Identify which cell holds the provided text, then report its [X, Y] central coordinate. 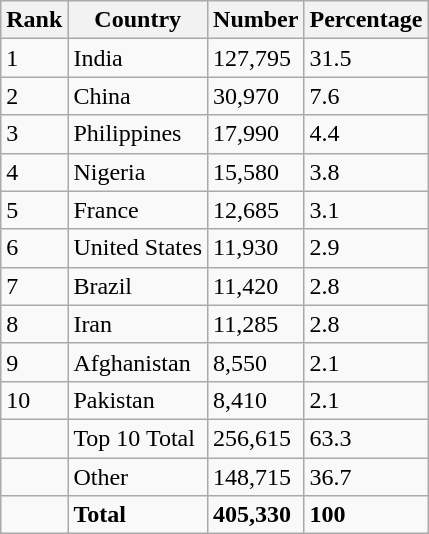
3.8 [366, 172]
4 [34, 172]
Nigeria [138, 172]
2 [34, 96]
405,330 [256, 515]
Rank [34, 20]
100 [366, 515]
Brazil [138, 286]
Top 10 Total [138, 438]
7.6 [366, 96]
Total [138, 515]
8,410 [256, 400]
8 [34, 324]
11,285 [256, 324]
5 [34, 210]
7 [34, 286]
127,795 [256, 58]
12,685 [256, 210]
Percentage [366, 20]
United States [138, 248]
2.9 [366, 248]
148,715 [256, 477]
Afghanistan [138, 362]
6 [34, 248]
France [138, 210]
30,970 [256, 96]
31.5 [366, 58]
Other [138, 477]
Number [256, 20]
17,990 [256, 134]
11,420 [256, 286]
Iran [138, 324]
Pakistan [138, 400]
256,615 [256, 438]
63.3 [366, 438]
8,550 [256, 362]
15,580 [256, 172]
Philippines [138, 134]
9 [34, 362]
1 [34, 58]
36.7 [366, 477]
3 [34, 134]
3.1 [366, 210]
Country [138, 20]
India [138, 58]
4.4 [366, 134]
China [138, 96]
11,930 [256, 248]
10 [34, 400]
